Return the (x, y) coordinate for the center point of the cell that contains the specified text.  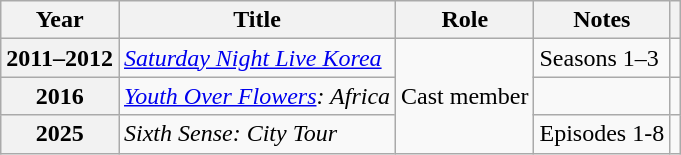
Youth Over Flowers: Africa (256, 96)
Episodes 1-8 (602, 134)
Cast member (465, 96)
Role (465, 20)
2016 (60, 96)
Sixth Sense: City Tour (256, 134)
2025 (60, 134)
Title (256, 20)
2011–2012 (60, 58)
Year (60, 20)
Notes (602, 20)
Saturday Night Live Korea (256, 58)
Seasons 1–3 (602, 58)
